Extract the [x, y] coordinate from the center of the cell holding the provided text.  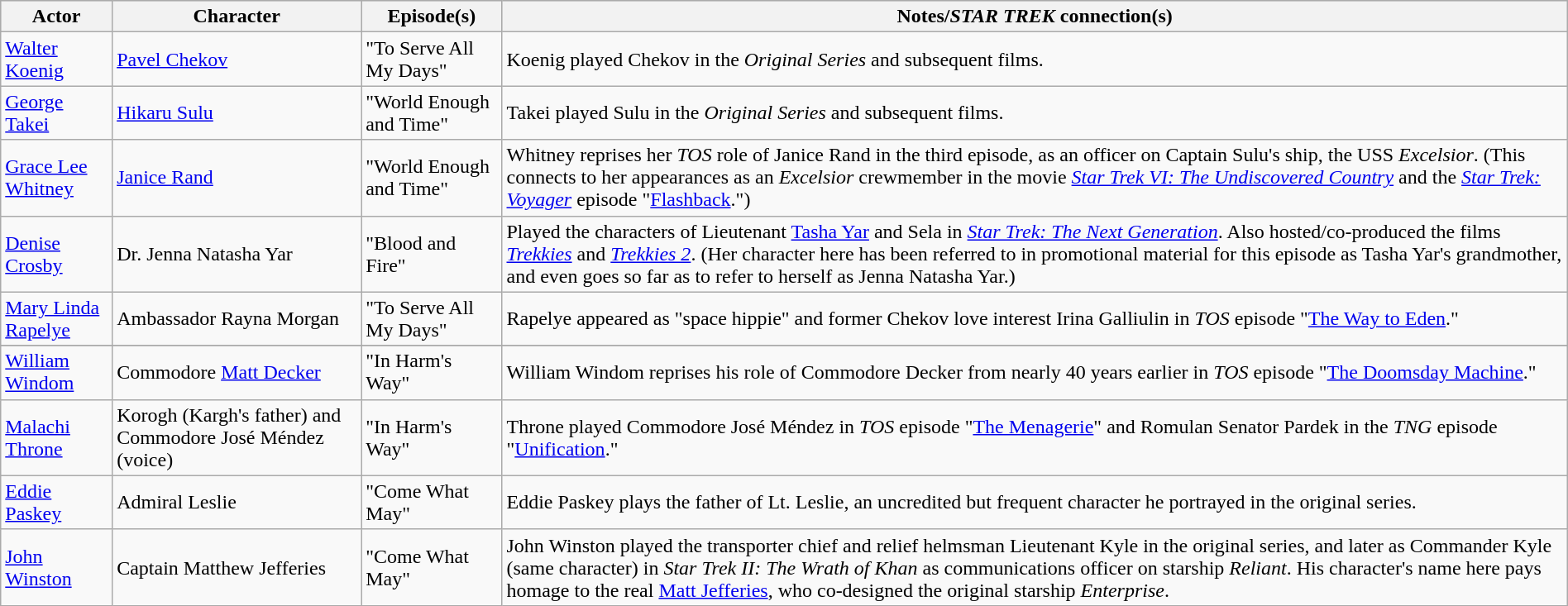
Admiral Leslie [237, 503]
Dr. Jenna Natasha Yar [237, 254]
Throne played Commodore José Méndez in TOS episode "The Menagerie" and Romulan Senator Pardek in the TNG episode "Unification." [1035, 437]
Actor [56, 17]
Janice Rand [237, 178]
Ambassador Rayna Morgan [237, 319]
Malachi Throne [56, 437]
Mary Linda Rapelye [56, 319]
Notes/STAR TREK connection(s) [1035, 17]
"Blood and Fire" [432, 254]
John Winston [56, 567]
Hikaru Sulu [237, 112]
Character [237, 17]
William Windom [56, 372]
Walter Koenig [56, 60]
Rapelye appeared as "space hippie" and former Chekov love interest Irina Galliulin in TOS episode "The Way to Eden." [1035, 319]
Korogh (Kargh's father) and Commodore José Méndez (voice) [237, 437]
Captain Matthew Jefferies [237, 567]
William Windom reprises his role of Commodore Decker from nearly 40 years earlier in TOS episode "The Doomsday Machine." [1035, 372]
Eddie Paskey [56, 503]
Koenig played Chekov in the Original Series and subsequent films. [1035, 60]
George Takei [56, 112]
Eddie Paskey plays the father of Lt. Leslie, an uncredited but frequent character he portrayed in the original series. [1035, 503]
Grace Lee Whitney [56, 178]
Denise Crosby [56, 254]
Pavel Chekov [237, 60]
Commodore Matt Decker [237, 372]
Takei played Sulu in the Original Series and subsequent films. [1035, 112]
Episode(s) [432, 17]
